Locate the cell with the specified text and output its [X, Y] center coordinate. 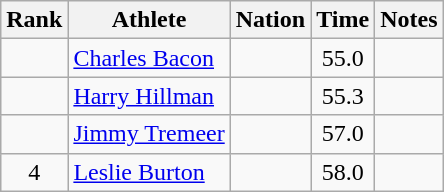
Jimmy Tremeer [149, 134]
55.3 [343, 96]
55.0 [343, 58]
Notes [409, 20]
4 [34, 172]
Harry Hillman [149, 96]
Time [343, 20]
Nation [270, 20]
Leslie Burton [149, 172]
58.0 [343, 172]
Athlete [149, 20]
57.0 [343, 134]
Rank [34, 20]
Charles Bacon [149, 58]
